Output the (X, Y) coordinate of the center of the cell containing the given text.  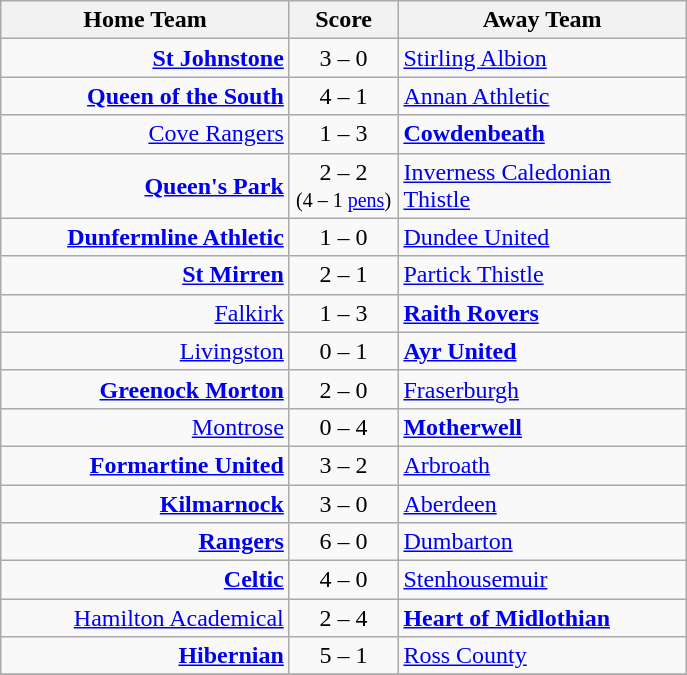
Rangers (146, 542)
0 – 4 (344, 427)
Stirling Albion (542, 58)
Fraserburgh (542, 389)
Hamilton Academical (146, 618)
Dundee United (542, 237)
Home Team (146, 20)
Greenock Morton (146, 389)
Formartine United (146, 465)
Stenhousemuir (542, 580)
1 – 0 (344, 237)
St Johnstone (146, 58)
Raith Rovers (542, 313)
Ross County (542, 656)
Score (344, 20)
St Mirren (146, 275)
Queen's Park (146, 186)
Dumbarton (542, 542)
2 – 1 (344, 275)
Queen of the South (146, 96)
Falkirk (146, 313)
Cove Rangers (146, 134)
Heart of Midlothian (542, 618)
2 – 0 (344, 389)
Partick Thistle (542, 275)
Dunfermline Athletic (146, 237)
2 – 2 (4 – 1 pens) (344, 186)
Inverness Caledonian Thistle (542, 186)
0 – 1 (344, 351)
Ayr United (542, 351)
Hibernian (146, 656)
5 – 1 (344, 656)
Montrose (146, 427)
Cowdenbeath (542, 134)
4 – 0 (344, 580)
4 – 1 (344, 96)
Kilmarnock (146, 503)
Away Team (542, 20)
6 – 0 (344, 542)
Aberdeen (542, 503)
Annan Athletic (542, 96)
3 – 2 (344, 465)
Motherwell (542, 427)
Livingston (146, 351)
Celtic (146, 580)
Arbroath (542, 465)
2 – 4 (344, 618)
